Determine the (x, y) coordinate at the center of the cell enclosing the given text.  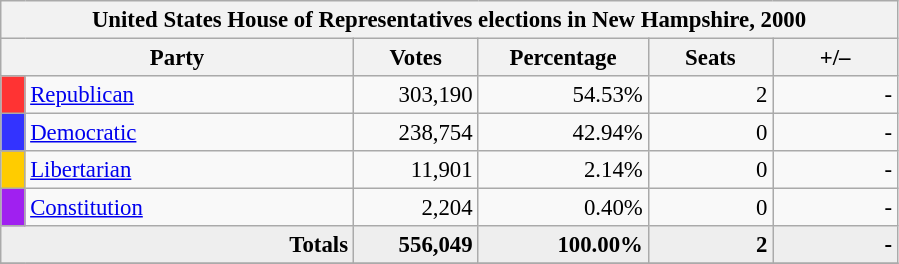
42.94% (563, 133)
Democratic (189, 133)
Party (178, 58)
Constitution (189, 208)
100.00% (563, 245)
United States House of Representatives elections in New Hampshire, 2000 (450, 20)
Seats (710, 58)
Libertarian (189, 170)
11,901 (416, 170)
2.14% (563, 170)
2,204 (416, 208)
Percentage (563, 58)
Totals (178, 245)
238,754 (416, 133)
54.53% (563, 95)
+/– (836, 58)
0.40% (563, 208)
Votes (416, 58)
303,190 (416, 95)
Republican (189, 95)
556,049 (416, 245)
